Extract the (X, Y) coordinate from the center of the cell holding the provided text.  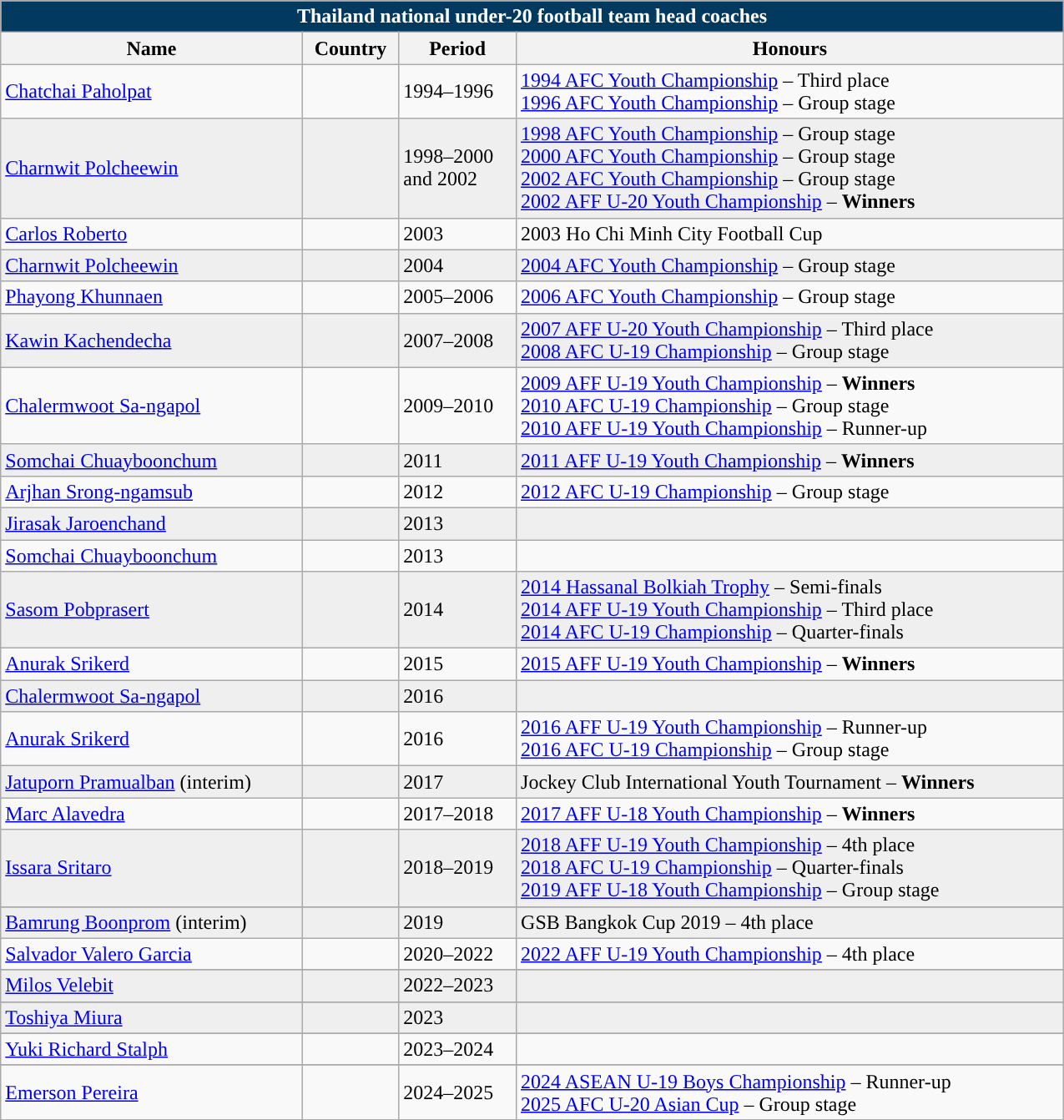
2005–2006 (457, 297)
Sasom Pobprasert (152, 610)
Emerson Pereira (152, 1092)
2004 AFC Youth Championship – Group stage (790, 265)
1994–1996 (457, 92)
2004 (457, 265)
Carlos Roberto (152, 234)
Marc Alavedra (152, 814)
Jockey Club International Youth Tournament – Winners (790, 782)
Period (457, 48)
2017 (457, 782)
2006 AFC Youth Championship – Group stage (790, 297)
Kawin Kachendecha (152, 341)
Phayong Khunnaen (152, 297)
2007 AFF U-20 Youth Championship – Third place 2008 AFC U-19 Championship – Group stage (790, 341)
2003 (457, 234)
2009 AFF U-19 Youth Championship – Winners 2010 AFC U-19 Championship – Group stage 2010 AFF U-19 Youth Championship – Runner-up (790, 406)
2012 AFC U-19 Championship – Group stage (790, 492)
2018 AFF U-19 Youth Championship – 4th place 2018 AFC U-19 Championship – Quarter-finals 2019 AFF U-18 Youth Championship – Group stage (790, 868)
2022–2023 (457, 986)
Salvador Valero Garcia (152, 954)
2024–2025 (457, 1092)
Jatuporn Pramualban (interim) (152, 782)
Issara Sritaro (152, 868)
1994 AFC Youth Championship – Third place 1996 AFC Youth Championship – Group stage (790, 92)
2017 AFF U-18 Youth Championship – Winners (790, 814)
2014 Hassanal Bolkiah Trophy – Semi-finals 2014 AFF U-19 Youth Championship – Third place 2014 AFC U-19 Championship – Quarter-finals (790, 610)
2016 AFF U-19 Youth Championship – Runner-up 2016 AFC U-19 Championship – Group stage (790, 739)
Country (350, 48)
2019 (457, 922)
2011 (457, 460)
2015 AFF U-19 Youth Championship – Winners (790, 664)
Toshiya Miura (152, 1017)
Thailand national under-20 football team head coaches (532, 17)
2024 ASEAN U-19 Boys Championship – Runner-up 2025 AFC U-20 Asian Cup – Group stage (790, 1092)
2015 (457, 664)
GSB Bangkok Cup 2019 – 4th place (790, 922)
2011 AFF U-19 Youth Championship – Winners (790, 460)
2009–2010 (457, 406)
2020–2022 (457, 954)
Name (152, 48)
2014 (457, 610)
Chatchai Paholpat (152, 92)
Jirasak Jaroenchand (152, 523)
Bamrung Boonprom (interim) (152, 922)
2017–2018 (457, 814)
2023 (457, 1017)
Arjhan Srong-ngamsub (152, 492)
Yuki Richard Stalph (152, 1049)
2007–2008 (457, 341)
2018–2019 (457, 868)
2023–2024 (457, 1049)
2003 Ho Chi Minh City Football Cup (790, 234)
2022 AFF U-19 Youth Championship – 4th place (790, 954)
Honours (790, 48)
1998–2000 and 2002 (457, 169)
Milos Velebit (152, 986)
2012 (457, 492)
